Return the [X, Y] coordinate for the center point of the cell that contains the specified text.  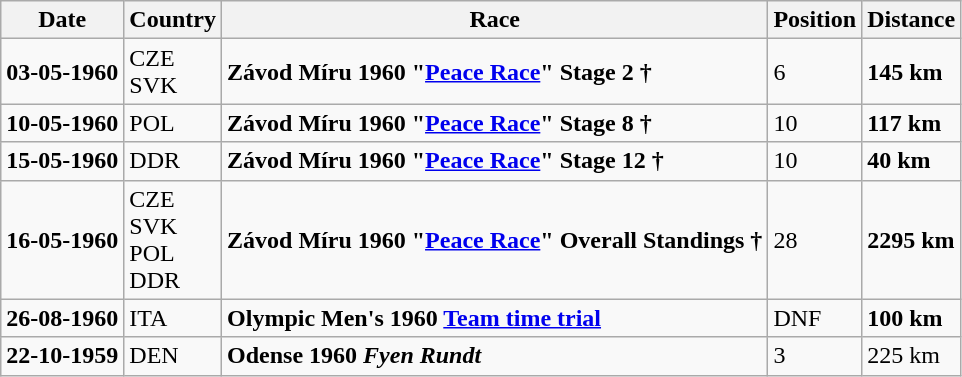
Olympic Men's 1960 Team time trial [495, 318]
CZE SVK POL DDR [173, 240]
Závod Míru 1960 "Peace Race" Overall Standings † [495, 240]
225 km [912, 356]
Závod Míru 1960 "Peace Race" Stage 12 † [495, 161]
03-05-1960 [62, 72]
100 km [912, 318]
117 km [912, 123]
40 km [912, 161]
DEN [173, 356]
Date [62, 20]
Závod Míru 1960 "Peace Race" Stage 8 † [495, 123]
26-08-1960 [62, 318]
28 [815, 240]
DNF [815, 318]
15-05-1960 [62, 161]
16-05-1960 [62, 240]
POL [173, 123]
Race [495, 20]
Position [815, 20]
22-10-1959 [62, 356]
Country [173, 20]
CZE SVK [173, 72]
145 km [912, 72]
ITA [173, 318]
2295 km [912, 240]
Odense 1960 Fyen Rundt [495, 356]
Závod Míru 1960 "Peace Race" Stage 2 † [495, 72]
10-05-1960 [62, 123]
6 [815, 72]
DDR [173, 161]
3 [815, 356]
Distance [912, 20]
